Locate the cell with the specified text and output its (x, y) center coordinate. 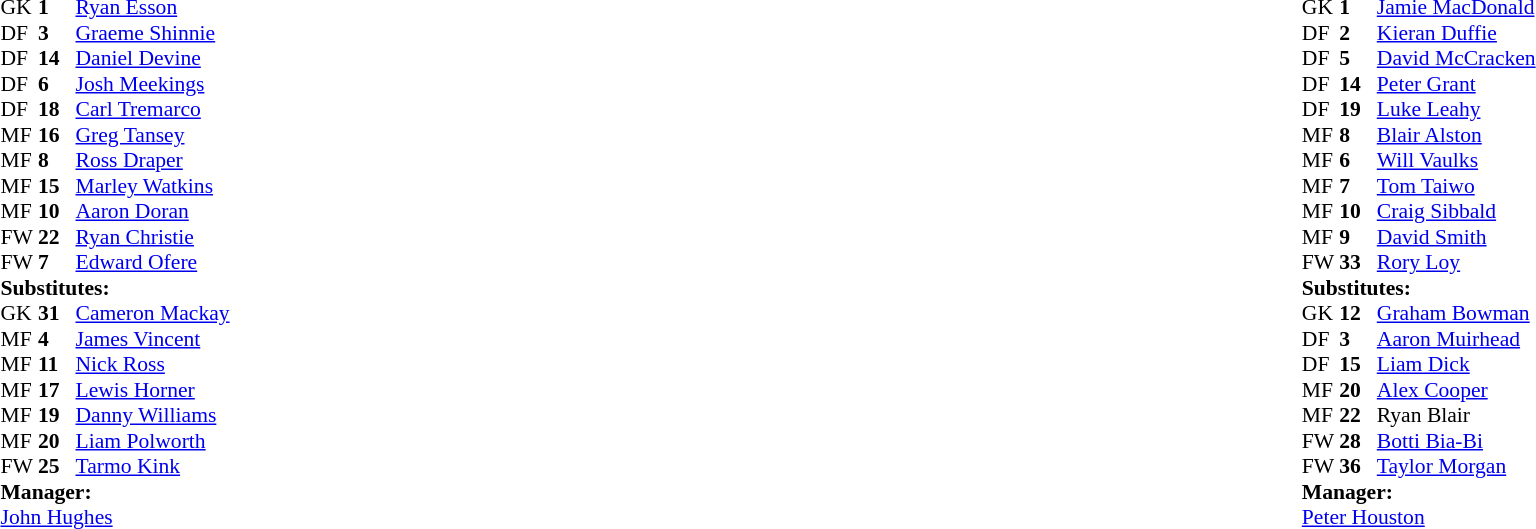
18 (57, 109)
David Smith (1456, 237)
Greg Tansey (153, 135)
Marley Watkins (153, 186)
Botti Bia-Bi (1456, 441)
33 (1358, 263)
36 (1358, 467)
Blair Alston (1456, 135)
Aaron Muirhead (1456, 339)
28 (1358, 441)
31 (57, 313)
Ryan Christie (153, 237)
Liam Polworth (153, 441)
Aaron Doran (153, 211)
Ryan Blair (1456, 415)
Alex Cooper (1456, 390)
Nick Ross (153, 365)
Peter Grant (1456, 84)
5 (1358, 59)
16 (57, 135)
Josh Meekings (153, 84)
David McCracken (1456, 59)
Graham Bowman (1456, 313)
Luke Leahy (1456, 109)
9 (1358, 237)
Graeme Shinnie (153, 33)
Rory Loy (1456, 263)
25 (57, 467)
11 (57, 365)
Will Vaulks (1456, 161)
2 (1358, 33)
Liam Dick (1456, 365)
Tom Taiwo (1456, 186)
James Vincent (153, 339)
Daniel Devine (153, 59)
Carl Tremarco (153, 109)
Craig Sibbald (1456, 211)
Tarmo Kink (153, 467)
Taylor Morgan (1456, 467)
17 (57, 390)
Lewis Horner (153, 390)
Kieran Duffie (1456, 33)
Ross Draper (153, 161)
Cameron Mackay (153, 313)
Danny Williams (153, 415)
12 (1358, 313)
4 (57, 339)
Edward Ofere (153, 263)
